Pinpoint the cell where the given text exists, returning its [x, y] midpoint coordinate. 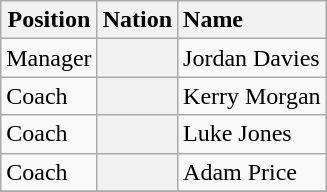
Name [252, 20]
Adam Price [252, 172]
Position [49, 20]
Kerry Morgan [252, 96]
Luke Jones [252, 134]
Manager [49, 58]
Jordan Davies [252, 58]
Nation [137, 20]
